Search for the cell housing the specified text and yield its (x, y) center coordinate. 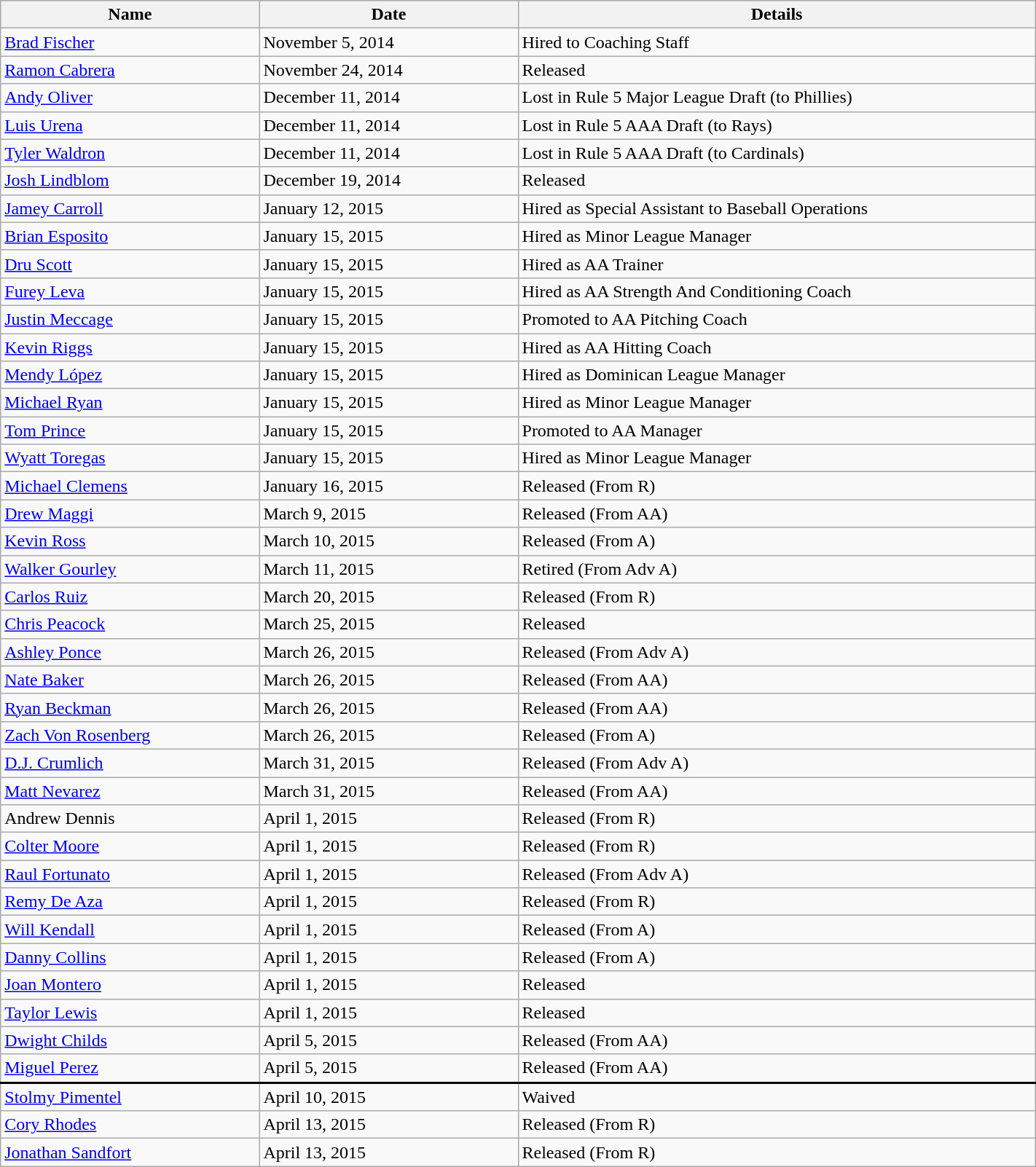
Tom Prince (130, 431)
Ashley Ponce (130, 652)
Luis Urena (130, 125)
Josh Lindblom (130, 181)
Carlos Ruiz (130, 597)
Hired as Dominican League Manager (777, 375)
Furey Leva (130, 291)
Mendy López (130, 375)
Remy De Aza (130, 902)
Andy Oliver (130, 98)
Will Kendall (130, 930)
Chris Peacock (130, 624)
Ramon Cabrera (130, 70)
March 25, 2015 (389, 624)
Brian Esposito (130, 236)
March 11, 2015 (389, 569)
D.J. Crumlich (130, 763)
November 24, 2014 (389, 70)
Colter Moore (130, 846)
Lost in Rule 5 AAA Draft (to Cardinals) (777, 153)
Kevin Ross (130, 541)
Date (389, 15)
Matt Nevarez (130, 790)
March 9, 2015 (389, 514)
Details (777, 15)
Drew Maggi (130, 514)
Lost in Rule 5 AAA Draft (to Rays) (777, 125)
Hired as AA Hitting Coach (777, 347)
November 5, 2014 (389, 42)
March 10, 2015 (389, 541)
Michael Ryan (130, 403)
Ryan Beckman (130, 707)
Michael Clemens (130, 486)
Promoted to AA Pitching Coach (777, 319)
Hired as Special Assistant to Baseball Operations (777, 208)
Taylor Lewis (130, 1013)
Joan Montero (130, 985)
Kevin Riggs (130, 347)
Retired (From Adv A) (777, 569)
Justin Meccage (130, 319)
Jamey Carroll (130, 208)
April 10, 2015 (389, 1097)
Andrew Dennis (130, 819)
Stolmy Pimentel (130, 1097)
Lost in Rule 5 Major League Draft (to Phillies) (777, 98)
Walker Gourley (130, 569)
March 20, 2015 (389, 597)
Dru Scott (130, 264)
Dwight Childs (130, 1040)
December 19, 2014 (389, 181)
Promoted to AA Manager (777, 431)
Jonathan Sandfort (130, 1152)
Hired as AA Trainer (777, 264)
Zach Von Rosenberg (130, 735)
Wyatt Toregas (130, 458)
Cory Rhodes (130, 1125)
Hired as AA Strength And Conditioning Coach (777, 291)
Danny Collins (130, 957)
Raul Fortunato (130, 874)
Nate Baker (130, 680)
Name (130, 15)
Miguel Perez (130, 1068)
Waived (777, 1097)
Tyler Waldron (130, 153)
Brad Fischer (130, 42)
January 12, 2015 (389, 208)
Hired to Coaching Staff (777, 42)
January 16, 2015 (389, 486)
